Output the [X, Y] coordinate of the center of the cell containing the given text.  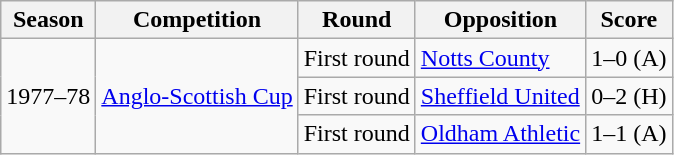
0–2 (H) [629, 96]
1–0 (A) [629, 58]
Score [629, 20]
Competition [197, 20]
Anglo-Scottish Cup [197, 96]
1977–78 [48, 96]
Round [356, 20]
Notts County [500, 58]
1–1 (A) [629, 134]
Oldham Athletic [500, 134]
Season [48, 20]
Opposition [500, 20]
Sheffield United [500, 96]
